Capture the cell that displays the provided text and extract its (x, y) central coordinate. 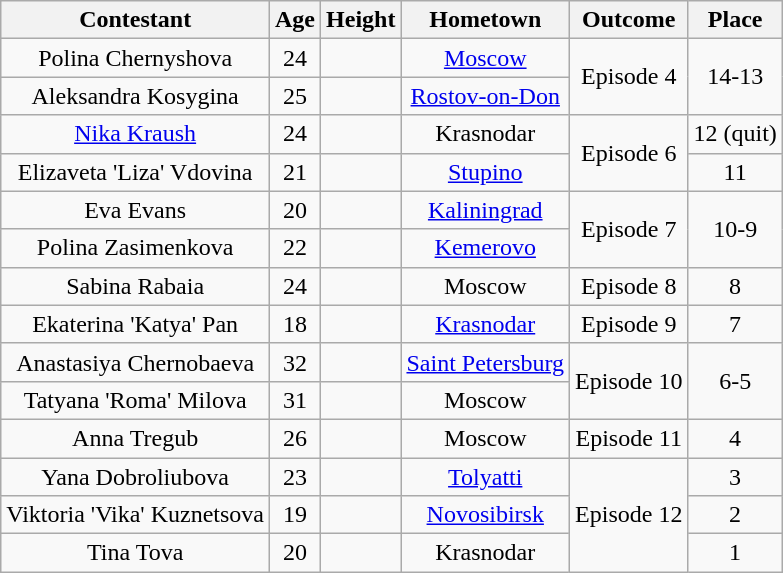
10-9 (735, 229)
Episode 4 (629, 77)
Episode 11 (629, 438)
25 (296, 96)
12 (quit) (735, 134)
Elizaveta 'Liza' Vdovina (136, 172)
Anastasiya Chernobaeva (136, 362)
Episode 12 (629, 515)
3 (735, 477)
Episode 6 (629, 153)
Place (735, 20)
Episode 7 (629, 229)
32 (296, 362)
Episode 9 (629, 324)
11 (735, 172)
Episode 10 (629, 381)
26 (296, 438)
Rostov-on-Don (486, 96)
Kaliningrad (486, 210)
Tina Tova (136, 553)
Anna Tregub (136, 438)
23 (296, 477)
Nika Kraush (136, 134)
Eva Evans (136, 210)
Polina Zasimenkova (136, 248)
14-13 (735, 77)
Outcome (629, 20)
Kemerovo (486, 248)
Saint Petersburg (486, 362)
Yana Dobroliubova (136, 477)
Episode 8 (629, 286)
2 (735, 515)
21 (296, 172)
Ekaterina 'Katya' Pan (136, 324)
Stupino (486, 172)
Age (296, 20)
1 (735, 553)
Novosibirsk (486, 515)
7 (735, 324)
Polina Chernyshova (136, 58)
Tolyatti (486, 477)
4 (735, 438)
Sabina Rabaia (136, 286)
Hometown (486, 20)
Viktoria 'Vika' Kuznetsova (136, 515)
8 (735, 286)
Height (361, 20)
22 (296, 248)
31 (296, 400)
Tatyana 'Roma' Milova (136, 400)
Contestant (136, 20)
18 (296, 324)
6-5 (735, 381)
Aleksandra Kosygina (136, 96)
19 (296, 515)
